From the cell containing the given text, extract its center point as (X, Y) coordinate. 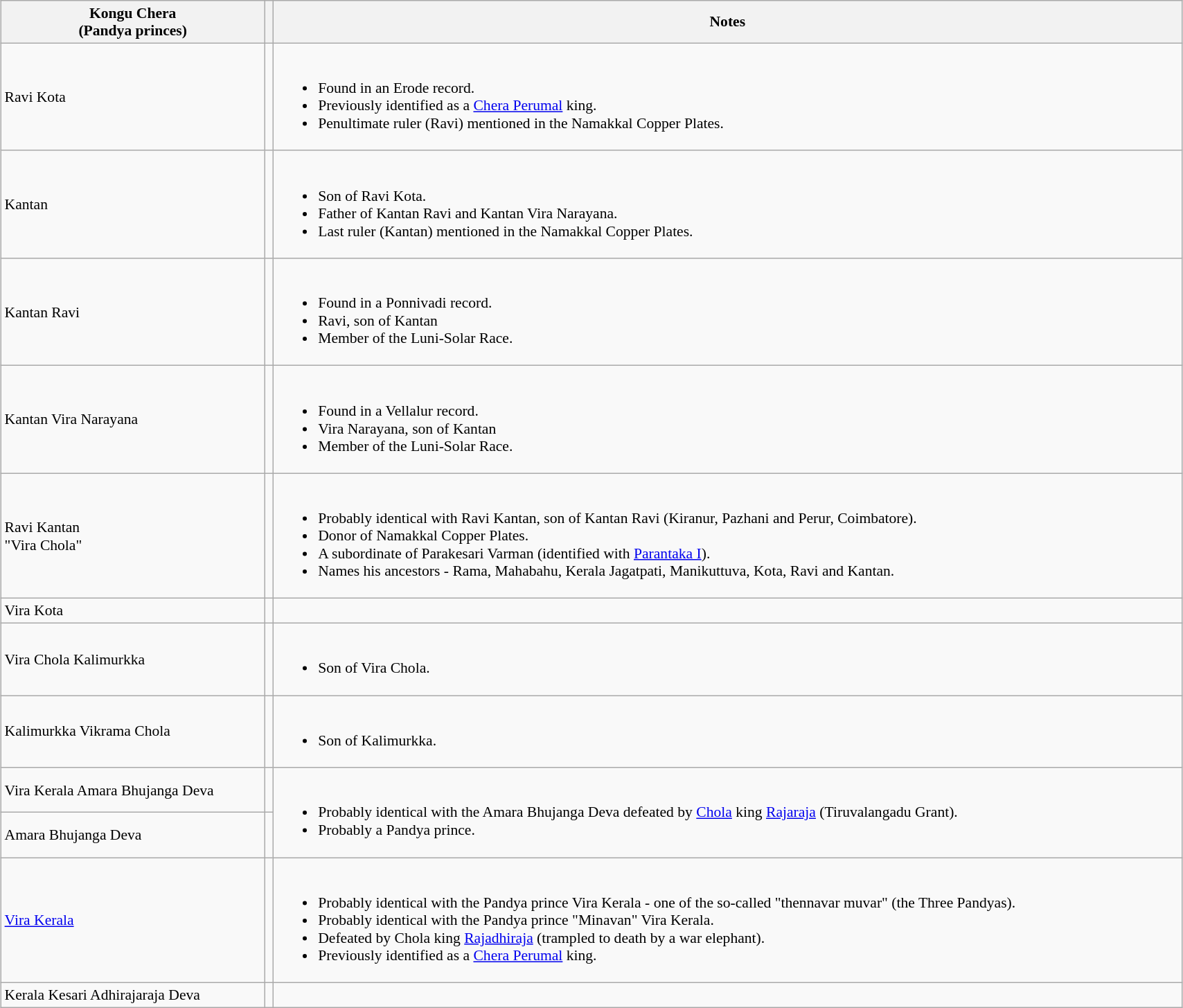
Notes (727, 22)
Son of Kalimurkka. (727, 732)
Son of Vira Chola. (727, 660)
Ravi Kantan"Vira Chola" (133, 536)
Ravi Kota (133, 97)
Kerala Kesari Adhirajaraja Deva (133, 996)
Kantan Vira Narayana (133, 420)
Kalimurkka Vikrama Chola (133, 732)
Found in a Ponnivadi record.Ravi, son of KantanMember of the Luni-Solar Race. (727, 312)
Found in an Erode record.Previously identified as a Chera Perumal king.Penultimate ruler (Ravi) mentioned in the Namakkal Copper Plates. (727, 97)
Kantan Ravi (133, 312)
Vira Chola Kalimurkka (133, 660)
Found in a Vellalur record.Vira Narayana, son of KantanMember of the Luni-Solar Race. (727, 420)
Vira Kota (133, 611)
Probably identical with the Amara Bhujanga Deva defeated by Chola king Rajaraja (Tiruvalangadu Grant).Probably a Pandya prince. (727, 813)
Son of Ravi Kota.Father of Kantan Ravi and Kantan Vira Narayana.Last ruler (Kantan) mentioned in the Namakkal Copper Plates. (727, 205)
Vira Kerala (133, 920)
Vira Kerala Amara Bhujanga Deva (133, 790)
Kongu Chera(Pandya princes) (133, 22)
Amara Bhujanga Deva (133, 835)
Kantan (133, 205)
